Extract the [x, y] coordinate from the center of the cell holding the provided text.  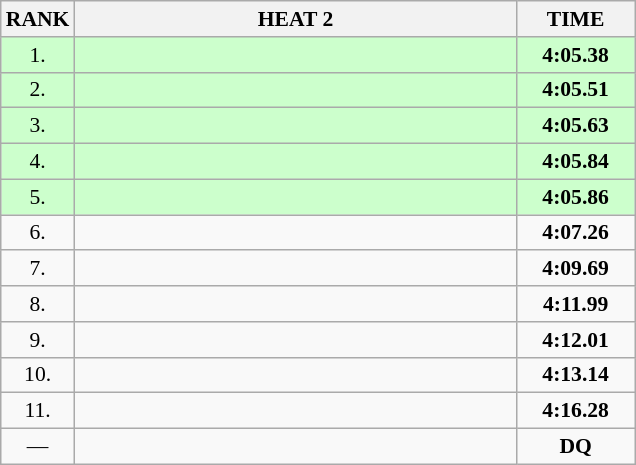
DQ [576, 447]
11. [38, 411]
RANK [38, 19]
9. [38, 340]
4. [38, 162]
4:07.26 [576, 233]
4:13.14 [576, 375]
2. [38, 90]
3. [38, 126]
— [38, 447]
4:09.69 [576, 269]
4:05.38 [576, 55]
10. [38, 375]
HEAT 2 [295, 19]
1. [38, 55]
5. [38, 197]
4:05.86 [576, 197]
4:11.99 [576, 304]
4:05.84 [576, 162]
4:05.63 [576, 126]
4:12.01 [576, 340]
6. [38, 233]
4:16.28 [576, 411]
4:05.51 [576, 90]
7. [38, 269]
TIME [576, 19]
8. [38, 304]
